Scan for the cell matching the given text and deliver its (x, y) coordinate at center. 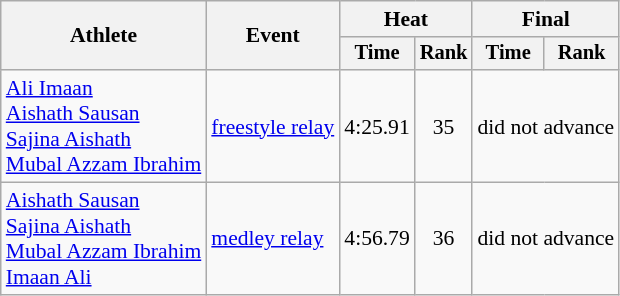
35 (444, 126)
Aishath SausanSajina AishathMubal Azzam IbrahimImaan Ali (104, 239)
4:25.91 (376, 126)
Event (272, 36)
Heat (406, 19)
36 (444, 239)
Athlete (104, 36)
freestyle relay (272, 126)
medley relay (272, 239)
Final (546, 19)
4:56.79 (376, 239)
Ali ImaanAishath SausanSajina AishathMubal Azzam Ibrahim (104, 126)
